Detect which cell encompasses the target text, then output its (x, y) center coordinate. 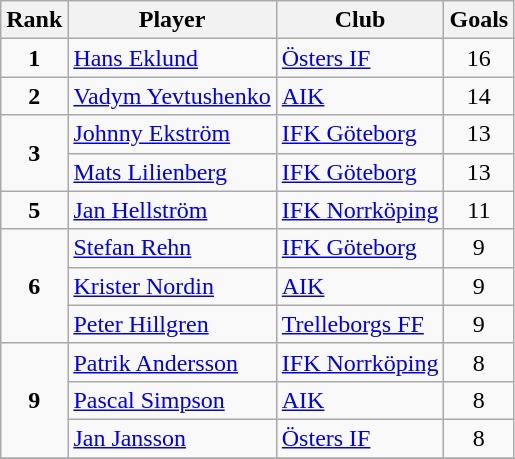
Trelleborgs FF (360, 324)
Johnny Ekström (172, 134)
Patrik Andersson (172, 362)
Krister Nordin (172, 286)
Jan Jansson (172, 438)
Vadym Yevtushenko (172, 96)
Hans Eklund (172, 58)
2 (34, 96)
Pascal Simpson (172, 400)
Club (360, 20)
Rank (34, 20)
Goals (479, 20)
1 (34, 58)
11 (479, 210)
14 (479, 96)
16 (479, 58)
6 (34, 286)
Stefan Rehn (172, 248)
5 (34, 210)
Peter Hillgren (172, 324)
Player (172, 20)
Jan Hellström (172, 210)
3 (34, 153)
Mats Lilienberg (172, 172)
